Determine the (x, y) coordinate at the center of the cell enclosing the given text.  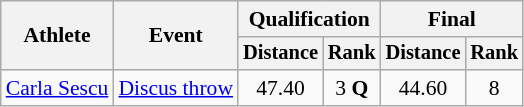
Final (452, 19)
Discus throw (176, 88)
Athlete (58, 36)
Qualification (309, 19)
Event (176, 36)
8 (494, 88)
44.60 (424, 88)
3 Q (352, 88)
Carla Sescu (58, 88)
47.40 (280, 88)
